Identify which cell holds the provided text, then report its (x, y) central coordinate. 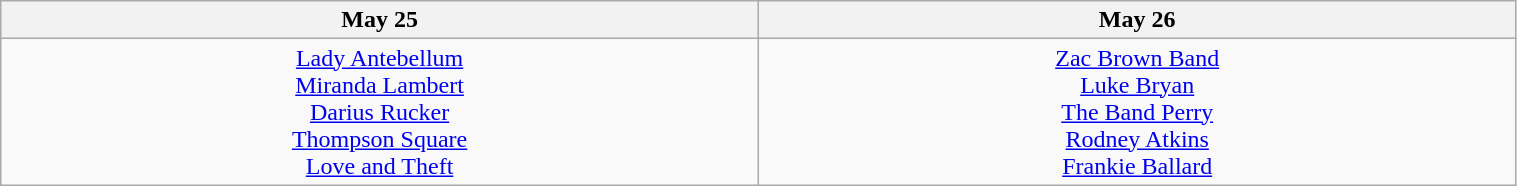
Zac Brown Band Luke Bryan The Band Perry Rodney Atkins Frankie Ballard (1137, 112)
May 26 (1137, 20)
May 25 (380, 20)
Lady AntebellumMiranda LambertDarius RuckerThompson SquareLove and Theft (380, 112)
